Identify which cell holds the provided text, then report its [x, y] central coordinate. 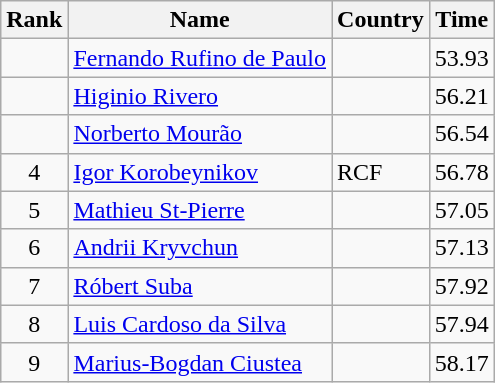
Fernando Rufino de Paulo [200, 58]
56.21 [462, 96]
7 [34, 286]
57.92 [462, 286]
RCF [381, 172]
Andrii Kryvchun [200, 248]
9 [34, 362]
57.94 [462, 324]
4 [34, 172]
Higinio Rivero [200, 96]
57.13 [462, 248]
Country [381, 20]
Rank [34, 20]
58.17 [462, 362]
56.78 [462, 172]
Igor Korobeynikov [200, 172]
Name [200, 20]
6 [34, 248]
8 [34, 324]
Luis Cardoso da Silva [200, 324]
Róbert Suba [200, 286]
57.05 [462, 210]
Mathieu St-Pierre [200, 210]
Norberto Mourão [200, 134]
5 [34, 210]
Time [462, 20]
Marius-Bogdan Ciustea [200, 362]
53.93 [462, 58]
56.54 [462, 134]
